From the cell containing the given text, extract its center point as (X, Y) coordinate. 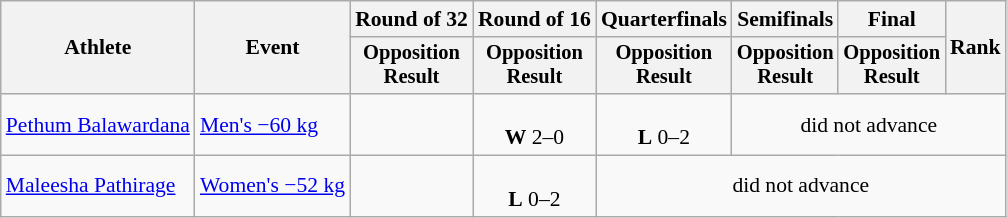
Round of 16 (534, 19)
Round of 32 (412, 19)
Men's −60 kg (272, 124)
Quarterfinals (664, 19)
Final (892, 19)
Rank (976, 48)
W 2–0 (534, 124)
Semifinals (786, 19)
Maleesha Pathirage (98, 186)
Athlete (98, 48)
Women's −52 kg (272, 186)
Event (272, 48)
Pethum Balawardana (98, 124)
